Capture the cell that displays the provided text and extract its [x, y] central coordinate. 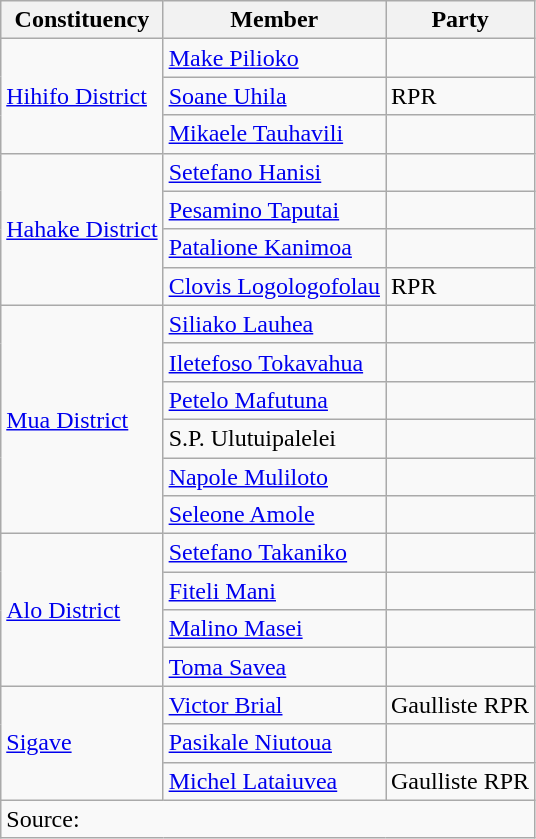
Toma Savea [274, 667]
Make Pilioko [274, 58]
Pesamino Taputai [274, 210]
Victor Brial [274, 705]
Mikaele Tauhavili [274, 134]
Source: [268, 819]
Hihifo District [82, 96]
Clovis Logologofolau [274, 286]
Seleone Amole [274, 515]
Setefano Hanisi [274, 172]
Member [274, 20]
Setefano Takaniko [274, 553]
Soane Uhila [274, 96]
Malino Masei [274, 629]
Mua District [82, 419]
Hahake District [82, 229]
Iletefoso Tokavahua [274, 362]
Petelo Mafutuna [274, 400]
Sigave [82, 743]
Constituency [82, 20]
Patalione Kanimoa [274, 248]
Michel Lataiuvea [274, 781]
Alo District [82, 610]
Siliako Lauhea [274, 324]
S.P. Ulutuipalelei [274, 438]
Party [460, 20]
Napole Muliloto [274, 477]
Pasikale Niutoua [274, 743]
Fiteli Mani [274, 591]
